Output the (X, Y) coordinate of the center of the cell containing the given text.  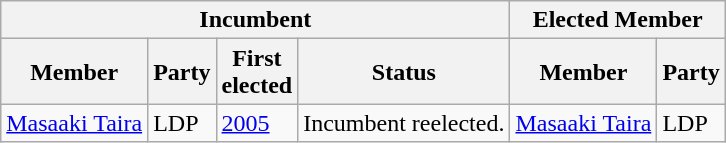
Status (404, 72)
Incumbent (256, 20)
2005 (257, 123)
Elected Member (618, 20)
Incumbent reelected. (404, 123)
Firstelected (257, 72)
